Extract the [x, y] coordinate from the center of the cell holding the provided text.  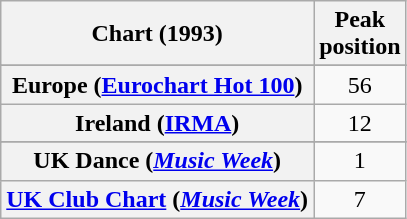
Europe (Eurochart Hot 100) [158, 85]
56 [360, 85]
7 [360, 199]
Chart (1993) [158, 34]
12 [360, 123]
UK Club Chart (Music Week) [158, 199]
UK Dance (Music Week) [158, 161]
Ireland (IRMA) [158, 123]
Peakposition [360, 34]
1 [360, 161]
